Scan for the cell matching the given text and deliver its (x, y) coordinate at center. 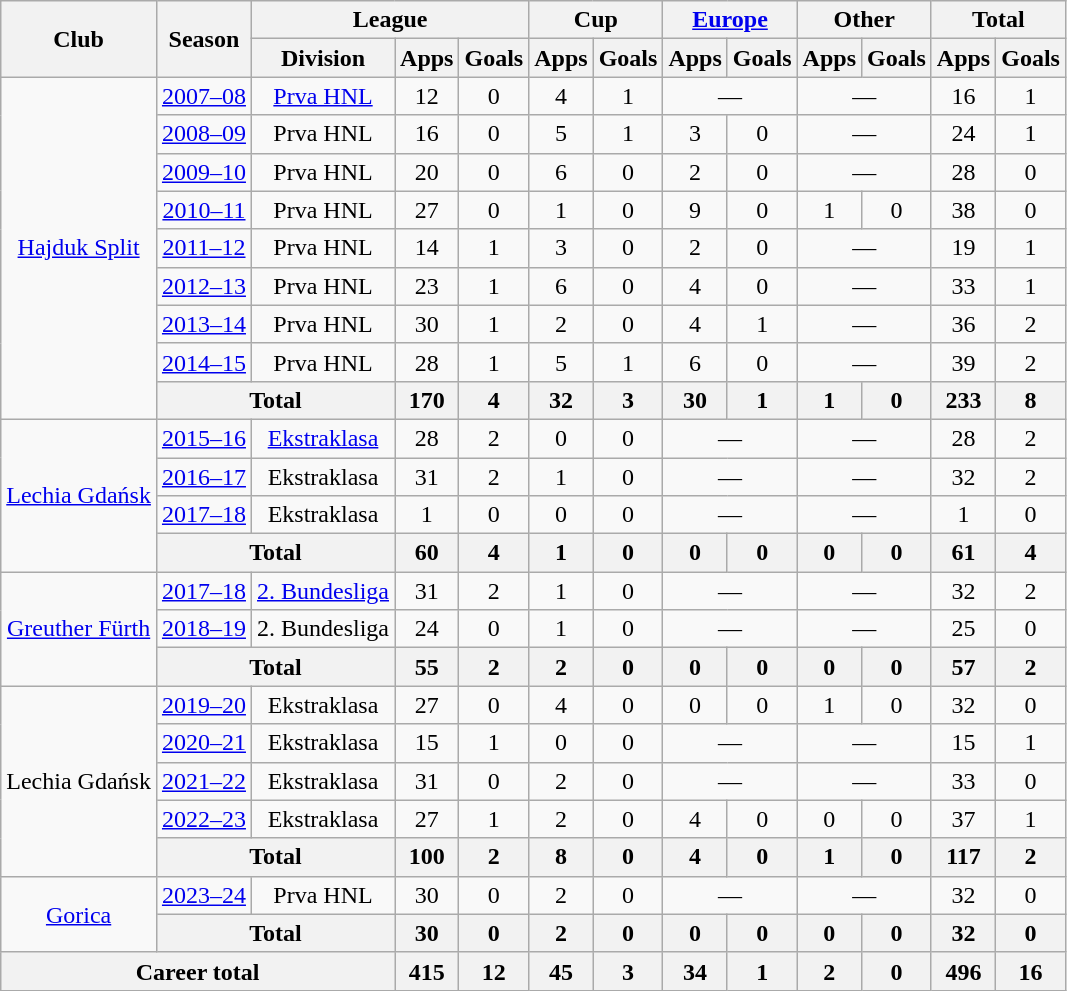
36 (963, 324)
2010–11 (204, 210)
2013–14 (204, 324)
38 (963, 210)
170 (427, 400)
2020–21 (204, 743)
415 (427, 971)
2022–23 (204, 819)
14 (427, 248)
Europe (730, 20)
57 (963, 667)
2008–09 (204, 134)
9 (695, 210)
2007–08 (204, 96)
2023–24 (204, 895)
Division (322, 58)
League (390, 20)
2019–20 (204, 705)
Other (864, 20)
55 (427, 667)
2015–16 (204, 438)
Club (79, 39)
Cup (596, 20)
Greuther Fürth (79, 629)
Hajduk Split (79, 248)
60 (427, 553)
2016–17 (204, 477)
34 (695, 971)
Gorica (79, 914)
2021–22 (204, 781)
23 (427, 286)
2018–19 (204, 629)
2009–10 (204, 172)
233 (963, 400)
39 (963, 362)
Season (204, 39)
100 (427, 857)
25 (963, 629)
Career total (198, 971)
496 (963, 971)
117 (963, 857)
2014–15 (204, 362)
45 (561, 971)
19 (963, 248)
2012–13 (204, 286)
2011–12 (204, 248)
37 (963, 819)
61 (963, 553)
20 (427, 172)
